Search for the cell housing the specified text and yield its [X, Y] center coordinate. 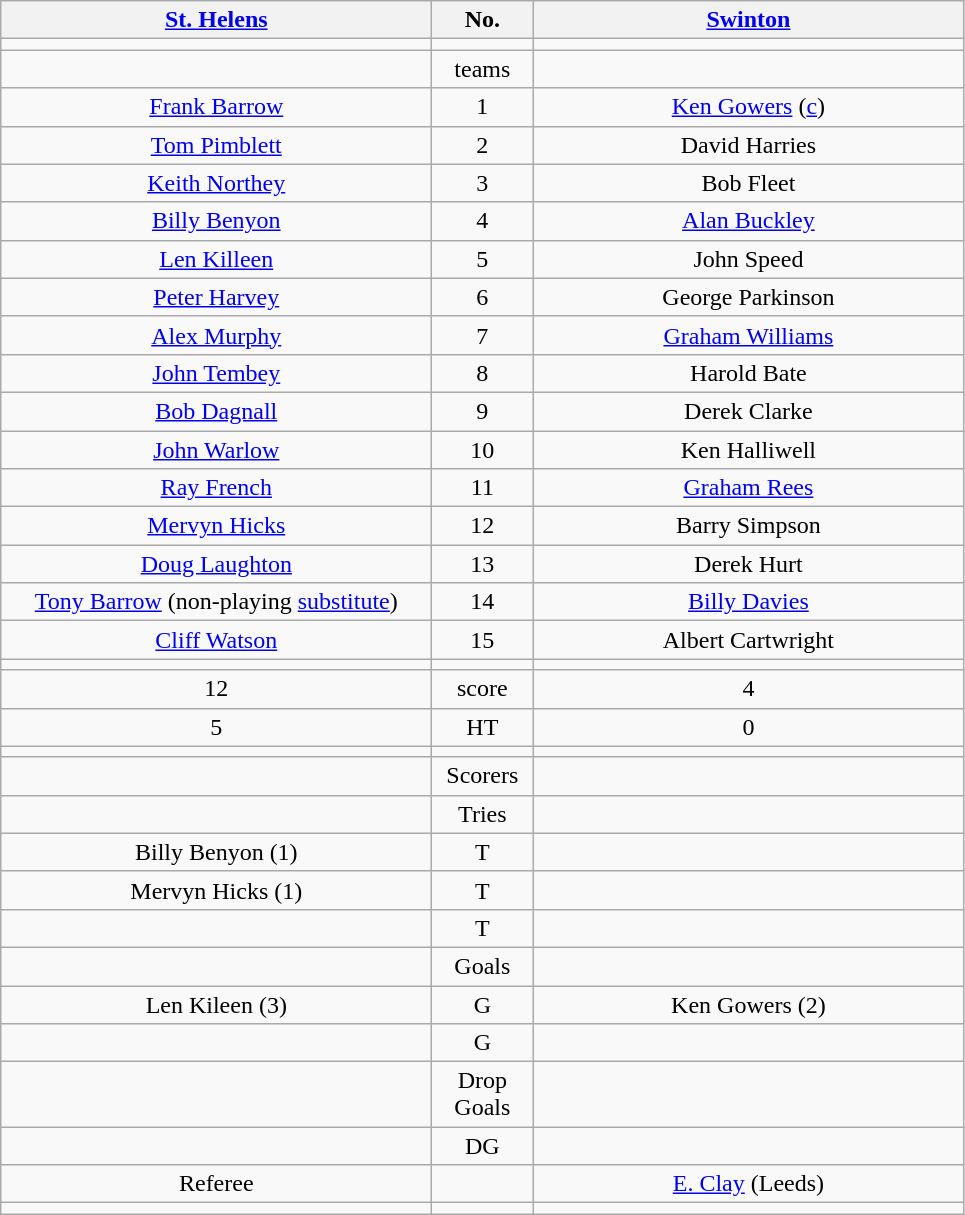
14 [482, 602]
George Parkinson [748, 297]
Harold Bate [748, 373]
Len Killeen [216, 259]
No. [482, 20]
Keith Northey [216, 183]
teams [482, 69]
Ken Halliwell [748, 449]
John Warlow [216, 449]
Billy Benyon (1) [216, 852]
Bob Dagnall [216, 411]
John Tembey [216, 373]
Graham Williams [748, 335]
Alan Buckley [748, 221]
Drop Goals [482, 1094]
Scorers [482, 776]
Barry Simpson [748, 526]
Billy Benyon [216, 221]
7 [482, 335]
6 [482, 297]
Ken Gowers (2) [748, 1005]
13 [482, 564]
HT [482, 727]
Doug Laughton [216, 564]
10 [482, 449]
Len Kileen (3) [216, 1005]
9 [482, 411]
David Harries [748, 145]
Referee [216, 1184]
E. Clay (Leeds) [748, 1184]
11 [482, 488]
Goals [482, 966]
St. Helens [216, 20]
DG [482, 1146]
Derek Hurt [748, 564]
Bob Fleet [748, 183]
score [482, 689]
Tony Barrow (non-playing substitute) [216, 602]
1 [482, 107]
Tom Pimblett [216, 145]
Derek Clarke [748, 411]
2 [482, 145]
Albert Cartwright [748, 640]
Ken Gowers (c) [748, 107]
Cliff Watson [216, 640]
Ray French [216, 488]
3 [482, 183]
Billy Davies [748, 602]
15 [482, 640]
Swinton [748, 20]
Mervyn Hicks [216, 526]
John Speed [748, 259]
Peter Harvey [216, 297]
Graham Rees [748, 488]
8 [482, 373]
Alex Murphy [216, 335]
0 [748, 727]
Frank Barrow [216, 107]
Mervyn Hicks (1) [216, 890]
Tries [482, 814]
